Detect which cell encompasses the target text, then output its [X, Y] center coordinate. 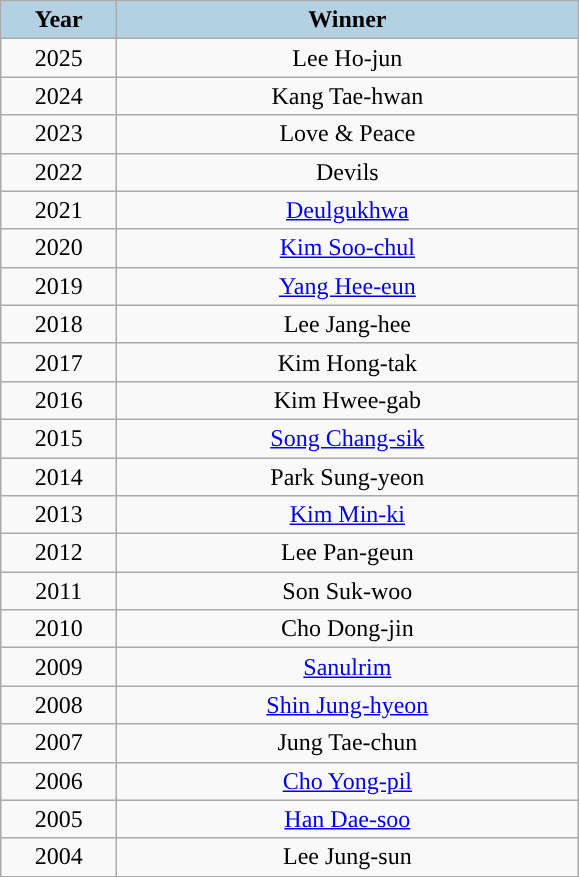
Lee Jang-hee [348, 324]
Deulgukhwa [348, 210]
Kim Hong-tak [348, 362]
Kim Hwee-gab [348, 400]
2014 [59, 477]
Lee Pan-geun [348, 553]
Cho Yong-pil [348, 781]
2007 [59, 743]
2019 [59, 286]
Year [59, 20]
2023 [59, 134]
2013 [59, 515]
Lee Ho-jun [348, 58]
Park Sung-yeon [348, 477]
Kim Min-ki [348, 515]
2015 [59, 438]
2009 [59, 667]
2011 [59, 591]
Shin Jung-hyeon [348, 705]
Jung Tae-chun [348, 743]
2006 [59, 781]
2012 [59, 553]
Song Chang-sik [348, 438]
Yang Hee-eun [348, 286]
2005 [59, 819]
2020 [59, 248]
Winner [348, 20]
Cho Dong-jin [348, 629]
2008 [59, 705]
Son Suk-woo [348, 591]
2018 [59, 324]
2004 [59, 857]
2016 [59, 400]
2022 [59, 172]
2024 [59, 96]
2017 [59, 362]
Sanulrim [348, 667]
2021 [59, 210]
Kang Tae-hwan [348, 96]
Han Dae-soo [348, 819]
Kim Soo-chul [348, 248]
Lee Jung-sun [348, 857]
2025 [59, 58]
Devils [348, 172]
2010 [59, 629]
Love & Peace [348, 134]
